From the cell containing the given text, extract its center point as [x, y] coordinate. 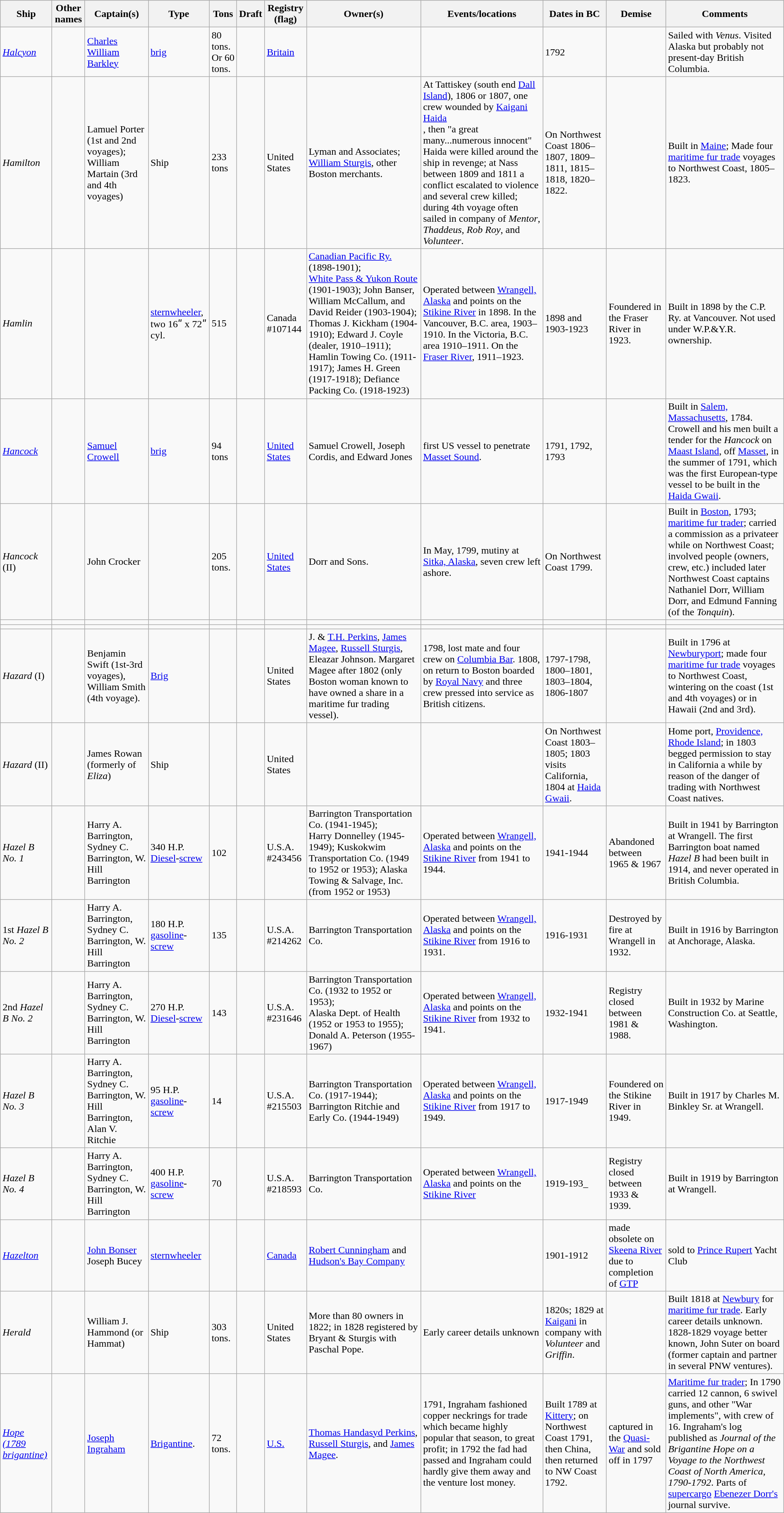
Built 1789 at Kittery; on Northwest Coast 1791, then China, then returned to NW Coast 1792. [575, 1443]
Hazel B No. 4 [26, 1184]
Foundered in the Fraser River in 1923. [636, 324]
Built in 1941 by Barrington at Wrangell. The first Barrington boat named Hazel B had been built in 1914, and never operated in British Columbia. [724, 852]
180 H.P. gasoline-screw [179, 935]
Samuel Crowell [117, 451]
Dorr and Sons. [364, 562]
In May, 1799, mutiny at Sitka, Alaska, seven crew left ashore. [482, 562]
sold to Prince Rupert Yacht Club [724, 1255]
1792 [575, 52]
Dates in BC [575, 14]
1820s; 1829 at Kaigani in company with Volunteer and Griffin. [575, 1333]
Barrington Transportation Co. (1917-1944);Barrington Ritchie and Early Co. (1944-1949) [364, 1101]
70 [223, 1184]
Barrington Transportation Co. (1932 to 1952 or 1953);Alaska Dept. of Health (1952 or 1953 to 1955); Donald A. Peterson (1955-1967) [364, 1013]
Draft [251, 14]
72 tons. [223, 1443]
Destroyed by fire at Wrangell in 1932. [636, 935]
Thomas Handasyd Perkins, Russell Sturgis, and James Magee. [364, 1443]
2nd Hazel B No. 2 [26, 1013]
Events/locations [482, 14]
Samuel Crowell, Joseph Cordis, and Edward Jones [364, 451]
Owner(s) [364, 14]
Built in 1919 by Barrington at Wrangell. [724, 1184]
Sailed with Venus. Visited Alaska but probably not present-day British Columbia. [724, 52]
John Crocker [117, 562]
Built in 1932 by Marine Construction Co. at Seattle, Washington. [724, 1013]
Herald [26, 1333]
William J. Hammond (or Hammat) [117, 1333]
1797-1798, 1800–1801, 1803–1804, 1806-1807 [575, 676]
Registry closed between 1933 & 1939. [636, 1184]
Registry (flag) [285, 14]
Benjamin Swift (1st-3rd voyages), William Smith (4th voyage). [117, 676]
14 [223, 1101]
Captain(s) [117, 14]
Abandoned between 1965 & 1967 [636, 852]
Hazard (II) [26, 764]
143 [223, 1013]
U.S.A. #214262 [285, 935]
Other names [69, 14]
Hancock [26, 451]
U.S.A. #231646 [285, 1013]
80 tons. Or 60 tons. [223, 52]
95 H.P. gasoline-screw [179, 1101]
1791, 1792, 1793 [575, 451]
On Northwest Coast 1799. [575, 562]
Hazelton [26, 1255]
Built in 1917 by Charles M. Binkley Sr. at Wrangell. [724, 1101]
1932-1941 [575, 1013]
Built in 1916 by Barrington at Anchorage, Alaska. [724, 935]
sternwheeler [179, 1255]
U.S.A. #215503 [285, 1101]
1st Hazel B No. 2 [26, 935]
Hope (1789 brigantine) [26, 1443]
1898 and 1903-1923 [575, 324]
More than 80 owners in 1822; in 1828 registered by Bryant & Sturgis with Paschal Pope. [364, 1333]
515 [223, 324]
Tons [223, 14]
Lyman and Associates; William Sturgis, other Boston merchants. [364, 163]
270 H.P. Diesel-screw [179, 1013]
Hazard (I) [26, 676]
Joseph Ingraham [117, 1443]
1919-193_ [575, 1184]
made obsolete on Skeena River due to completion of GTP [636, 1255]
Hamilton [26, 163]
Hazel B No. 3 [26, 1101]
Operated between Wrangell, Alaska and points on the Stikine River from 1932 to 1941. [482, 1013]
Early career details unknown [482, 1333]
Hamlin [26, 324]
Operated between Wrangell, Alaska and points on the Stikine River from 1916 to 1931. [482, 935]
1941-1944 [575, 852]
Demise [636, 14]
captured in the Quasi-War and sold off in 1797 [636, 1443]
1917-1949 [575, 1101]
205 tons. [223, 562]
Operated between Wrangell, Alaska and points on the Stikine River from 1917 to 1949. [482, 1101]
U.S.A. #243456 [285, 852]
On Northwest Coast 1806–1807, 1809–1811, 1815–1818, 1820–1822. [575, 163]
Lamuel Porter (1st and 2nd voyages); William Martain (3rd and 4th voyages) [117, 163]
Robert Cunningham and Hudson's Bay Company [364, 1255]
Built in Maine; Made four maritime fur trade voyages to Northwest Coast, 1805–1823. [724, 163]
Brigantine. [179, 1443]
Canada #107144 [285, 324]
Charles William Barkley [117, 52]
U.S.A. #218593 [285, 1184]
Harry A. Barrington, Sydney C. Barrington, W. Hill Barrington, Alan V. Ritchie [117, 1101]
Foundered on the Stikine River in 1949. [636, 1101]
Operated between Wrangell, Alaska and points on the Stikine River from 1941 to 1944. [482, 852]
James Rowan (formerly of Eliza) [117, 764]
94 tons [223, 451]
Comments [724, 14]
On Northwest Coast 1803–1805; 1803 visits California, 1804 at Haida Gwaii. [575, 764]
Operated between Wrangell, Alaska and points on the Stikine River [482, 1184]
Registry closed between 1981 & 1988. [636, 1013]
303 tons. [223, 1333]
233 tons [223, 163]
135 [223, 935]
340 H.P. Diesel-screw [179, 852]
U.S. [285, 1443]
sternwheeler, two 16ʺ x 72ʺ cyl. [179, 324]
Hazel B No. 1 [26, 852]
102 [223, 852]
1916-1931 [575, 935]
400 H.P. gasoline-screw [179, 1184]
Canada [285, 1255]
Built in 1898 by the C.P. Ry. at Vancouver. Not used under W.P.&Y.R. ownership. [724, 324]
first US vessel to penetrate Masset Sound. [482, 451]
John Bonser Joseph Bucey [117, 1255]
Hancock (II) [26, 562]
Type [179, 14]
1901-1912 [575, 1255]
Brig [179, 676]
Britain [285, 52]
Halcyon [26, 52]
